Pinpoint the cell where the given text exists, returning its [X, Y] midpoint coordinate. 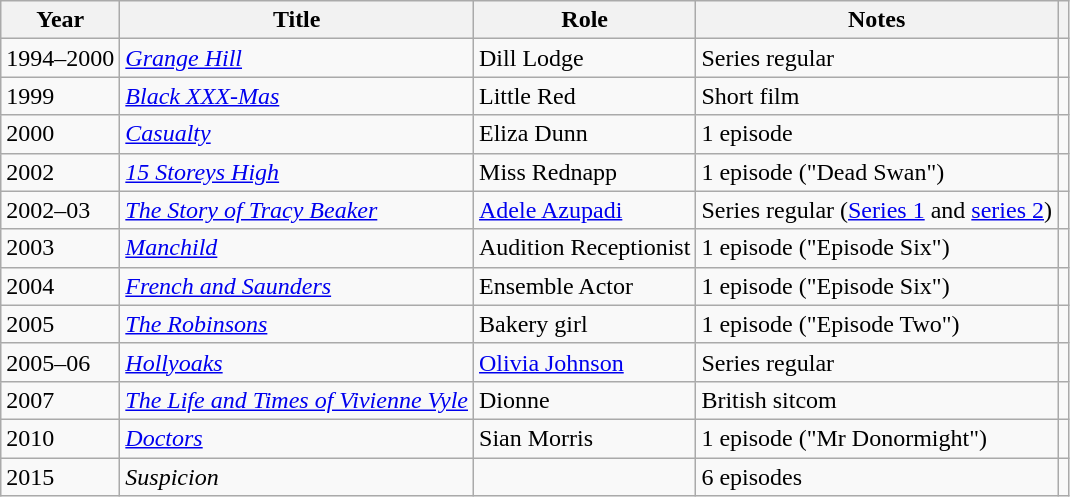
2003 [60, 248]
Dionne [585, 400]
1 episode ("Episode Two") [877, 324]
Casualty [297, 134]
The Life and Times of Vivienne Vyle [297, 400]
The Robinsons [297, 324]
15 Storeys High [297, 172]
2005–06 [60, 362]
Black XXX-Mas [297, 96]
Bakery girl [585, 324]
Suspicion [297, 477]
Manchild [297, 248]
Notes [877, 20]
Olivia Johnson [585, 362]
Audition Receptionist [585, 248]
Little Red [585, 96]
2007 [60, 400]
Eliza Dunn [585, 134]
1 episode ("Mr Donormight") [877, 438]
2010 [60, 438]
2004 [60, 286]
Year [60, 20]
Role [585, 20]
Short film [877, 96]
Grange Hill [297, 58]
French and Saunders [297, 286]
Sian Morris [585, 438]
Doctors [297, 438]
2005 [60, 324]
Dill Lodge [585, 58]
The Story of Tracy Beaker [297, 210]
6 episodes [877, 477]
Series regular (Series 1 and series 2) [877, 210]
Title [297, 20]
Ensemble Actor [585, 286]
Hollyoaks [297, 362]
1 episode ("Dead Swan") [877, 172]
British sitcom [877, 400]
2002–03 [60, 210]
1999 [60, 96]
Miss Rednapp [585, 172]
Adele Azupadi [585, 210]
1 episode [877, 134]
2002 [60, 172]
2000 [60, 134]
1994–2000 [60, 58]
2015 [60, 477]
